Find where the given text appears and provide that cell's center as (X, Y) coordinate. 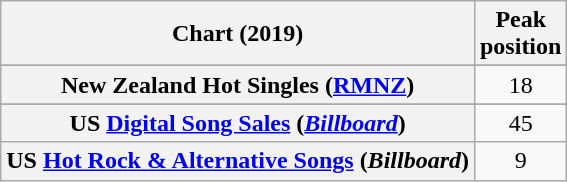
Chart (2019) (238, 34)
US Digital Song Sales (Billboard) (238, 123)
9 (520, 161)
US Hot Rock & Alternative Songs (Billboard) (238, 161)
New Zealand Hot Singles (RMNZ) (238, 85)
18 (520, 85)
45 (520, 123)
Peakposition (520, 34)
